Determine the (x, y) coordinate at the center of the cell enclosing the given text.  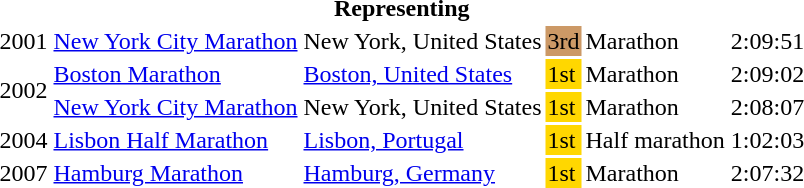
Boston, United States (422, 74)
Hamburg Marathon (176, 173)
Lisbon, Portugal (422, 140)
Lisbon Half Marathon (176, 140)
Half marathon (655, 140)
Boston Marathon (176, 74)
3rd (564, 41)
Hamburg, Germany (422, 173)
